Scan for the cell matching the given text and deliver its (x, y) coordinate at center. 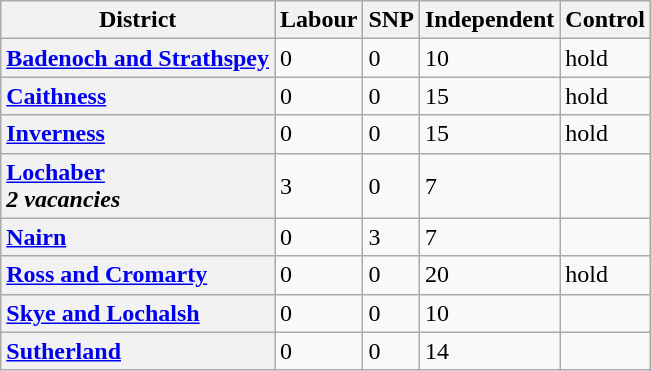
Sutherland (138, 351)
20 (489, 275)
Nairn (138, 237)
14 (489, 351)
Lochaber2 vacancies (138, 186)
Independent (489, 20)
Labour (319, 20)
Control (606, 20)
Ross and Cromarty (138, 275)
Inverness (138, 134)
Badenoch and Strathspey (138, 58)
Skye and Lochalsh (138, 313)
Caithness (138, 96)
District (138, 20)
SNP (391, 20)
